Detect which cell encompasses the target text, then output its (X, Y) center coordinate. 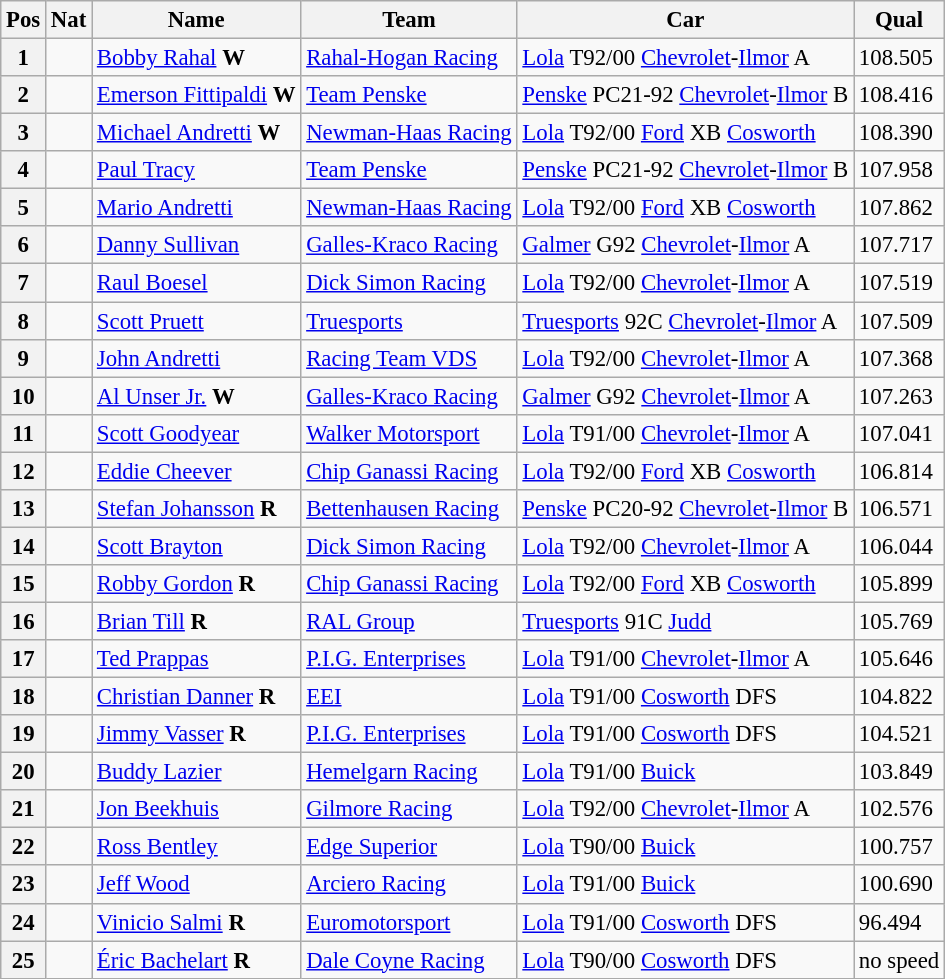
Dale Coyne Racing (409, 960)
Mario Andretti (196, 208)
3 (24, 133)
23 (24, 885)
Bettenhausen Racing (409, 509)
19 (24, 734)
15 (24, 584)
108.416 (900, 95)
Michael Andretti W (196, 133)
Jon Beekhuis (196, 809)
Eddie Cheever (196, 471)
108.390 (900, 133)
20 (24, 772)
22 (24, 847)
Hemelgarn Racing (409, 772)
Al Unser Jr. W (196, 396)
Gilmore Racing (409, 809)
Nat (69, 20)
Vinicio Salmi R (196, 922)
17 (24, 659)
Brian Till R (196, 621)
Rahal-Hogan Racing (409, 58)
Scott Brayton (196, 546)
Pos (24, 20)
Bobby Rahal W (196, 58)
Danny Sullivan (196, 245)
103.849 (900, 772)
John Andretti (196, 358)
8 (24, 321)
100.757 (900, 847)
2 (24, 95)
Stefan Johansson R (196, 509)
Qual (900, 20)
107.862 (900, 208)
Truesports 92C Chevrolet-Ilmor A (686, 321)
100.690 (900, 885)
Scott Goodyear (196, 433)
107.263 (900, 396)
Lola T90/00 Buick (686, 847)
Name (196, 20)
Éric Bachelart R (196, 960)
107.368 (900, 358)
Racing Team VDS (409, 358)
Truesports 91C Judd (686, 621)
6 (24, 245)
7 (24, 283)
EEI (409, 697)
no speed (900, 960)
Car (686, 20)
14 (24, 546)
13 (24, 509)
106.814 (900, 471)
106.044 (900, 546)
105.899 (900, 584)
5 (24, 208)
12 (24, 471)
21 (24, 809)
Walker Motorsport (409, 433)
RAL Group (409, 621)
102.576 (900, 809)
4 (24, 170)
Paul Tracy (196, 170)
Penske PC20-92 Chevrolet-Ilmor B (686, 509)
Jeff Wood (196, 885)
16 (24, 621)
96.494 (900, 922)
Ross Bentley (196, 847)
104.822 (900, 697)
Lola T90/00 Cosworth DFS (686, 960)
Edge Superior (409, 847)
108.505 (900, 58)
Euromotorsport (409, 922)
105.646 (900, 659)
105.769 (900, 621)
107.717 (900, 245)
24 (24, 922)
107.958 (900, 170)
18 (24, 697)
107.041 (900, 433)
Robby Gordon R (196, 584)
Scott Pruett (196, 321)
Christian Danner R (196, 697)
Truesports (409, 321)
104.521 (900, 734)
10 (24, 396)
107.509 (900, 321)
107.519 (900, 283)
Emerson Fittipaldi W (196, 95)
Jimmy Vasser R (196, 734)
Arciero Racing (409, 885)
1 (24, 58)
25 (24, 960)
106.571 (900, 509)
Team (409, 20)
9 (24, 358)
Ted Prappas (196, 659)
Buddy Lazier (196, 772)
11 (24, 433)
Raul Boesel (196, 283)
